Output the [x, y] coordinate of the center of the cell containing the given text.  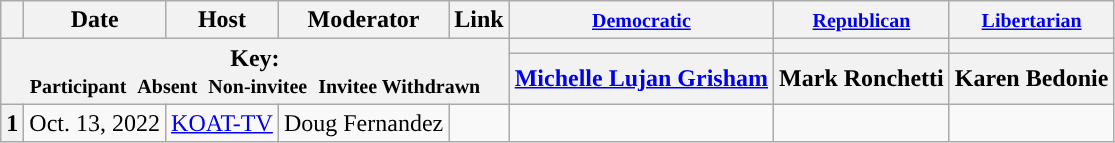
Host [222, 20]
Date [95, 20]
Oct. 13, 2022 [95, 123]
Link [479, 20]
Key: Participant Absent Non-invitee Invitee Withdrawn [255, 72]
1 [12, 123]
Republican [862, 20]
Mark Ronchetti [862, 78]
Democratic [641, 20]
Michelle Lujan Grisham [641, 78]
Doug Fernandez [363, 123]
KOAT-TV [222, 123]
Libertarian [1032, 20]
Moderator [363, 20]
Karen Bedonie [1032, 78]
